Detect which cell encompasses the target text, then output its (X, Y) center coordinate. 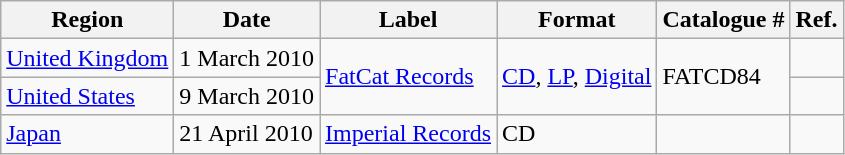
CD (577, 134)
FATCD84 (724, 77)
Format (577, 20)
Label (408, 20)
Date (247, 20)
FatCat Records (408, 77)
CD, LP, Digital (577, 77)
Catalogue # (724, 20)
21 April 2010 (247, 134)
1 March 2010 (247, 58)
United States (88, 96)
Region (88, 20)
Japan (88, 134)
Ref. (816, 20)
9 March 2010 (247, 96)
Imperial Records (408, 134)
United Kingdom (88, 58)
